Identify which cell holds the provided text, then report its [x, y] central coordinate. 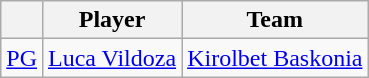
PG [22, 58]
Player [112, 20]
Team [275, 20]
Kirolbet Baskonia [275, 58]
Luca Vildoza [112, 58]
